From the cell containing the given text, extract its center point as (x, y) coordinate. 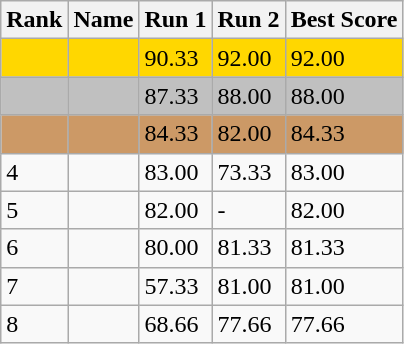
8 (34, 324)
80.00 (176, 248)
- (248, 210)
87.33 (176, 96)
6 (34, 248)
5 (34, 210)
Rank (34, 20)
68.66 (176, 324)
73.33 (248, 172)
Run 1 (176, 20)
Run 2 (248, 20)
4 (34, 172)
Best Score (344, 20)
Name (104, 20)
90.33 (176, 58)
7 (34, 286)
57.33 (176, 286)
